Output the (x, y) coordinate of the center of the cell containing the given text.  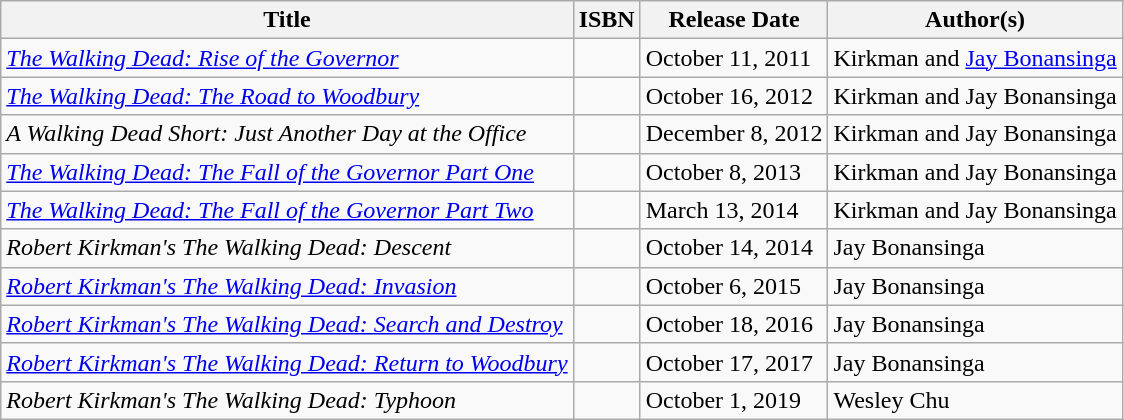
October 1, 2019 (734, 400)
Robert Kirkman's The Walking Dead: Typhoon (287, 400)
March 13, 2014 (734, 210)
The Walking Dead: Rise of the Governor (287, 58)
October 16, 2012 (734, 96)
October 11, 2011 (734, 58)
October 14, 2014 (734, 248)
Robert Kirkman's The Walking Dead: Return to Woodbury (287, 362)
Robert Kirkman's The Walking Dead: Descent (287, 248)
December 8, 2012 (734, 134)
A Walking Dead Short: Just Another Day at the Office (287, 134)
Robert Kirkman's The Walking Dead: Search and Destroy (287, 324)
Title (287, 20)
October 8, 2013 (734, 172)
Wesley Chu (975, 400)
Release Date (734, 20)
The Walking Dead: The Road to Woodbury (287, 96)
October 17, 2017 (734, 362)
October 6, 2015 (734, 286)
ISBN (606, 20)
The Walking Dead: The Fall of the Governor Part One (287, 172)
Robert Kirkman's The Walking Dead: Invasion (287, 286)
October 18, 2016 (734, 324)
Author(s) (975, 20)
The Walking Dead: The Fall of the Governor Part Two (287, 210)
